Provide the (X, Y) coordinate of the cell's center where the given text is located.  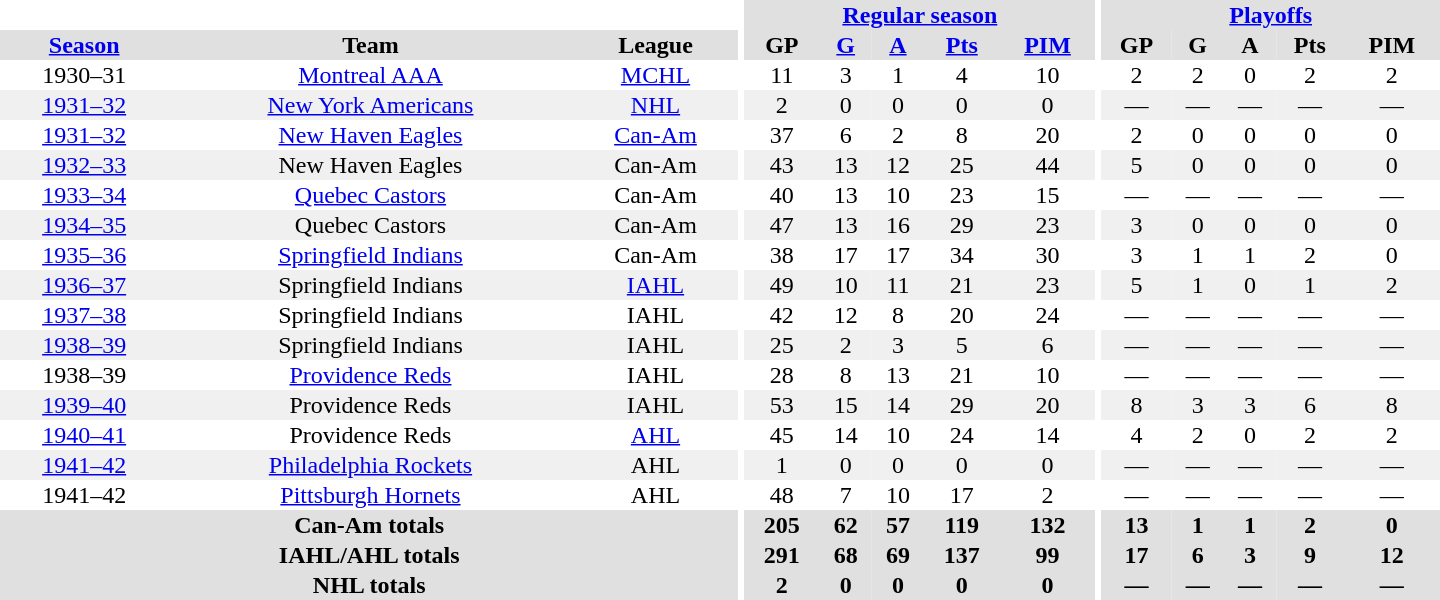
1930–31 (84, 75)
League (656, 45)
Season (84, 45)
Regular season (920, 15)
1940–41 (84, 435)
291 (782, 555)
1937–38 (84, 315)
137 (962, 555)
28 (782, 375)
1936–37 (84, 285)
1933–34 (84, 195)
7 (846, 495)
49 (782, 285)
68 (846, 555)
69 (898, 555)
119 (962, 525)
1932–33 (84, 165)
47 (782, 225)
IAHL/AHL totals (369, 555)
44 (1047, 165)
MCHL (656, 75)
132 (1047, 525)
1935–36 (84, 255)
1934–35 (84, 225)
Philadelphia Rockets (370, 465)
99 (1047, 555)
New York Americans (370, 105)
1939–40 (84, 405)
53 (782, 405)
30 (1047, 255)
43 (782, 165)
Can-Am totals (369, 525)
9 (1310, 555)
62 (846, 525)
NHL (656, 105)
42 (782, 315)
Playoffs (1270, 15)
38 (782, 255)
40 (782, 195)
NHL totals (369, 585)
37 (782, 135)
Montreal AAA (370, 75)
Pittsburgh Hornets (370, 495)
16 (898, 225)
34 (962, 255)
48 (782, 495)
205 (782, 525)
45 (782, 435)
57 (898, 525)
Team (370, 45)
